Provide the (X, Y) coordinate of the cell's center where the given text is located.  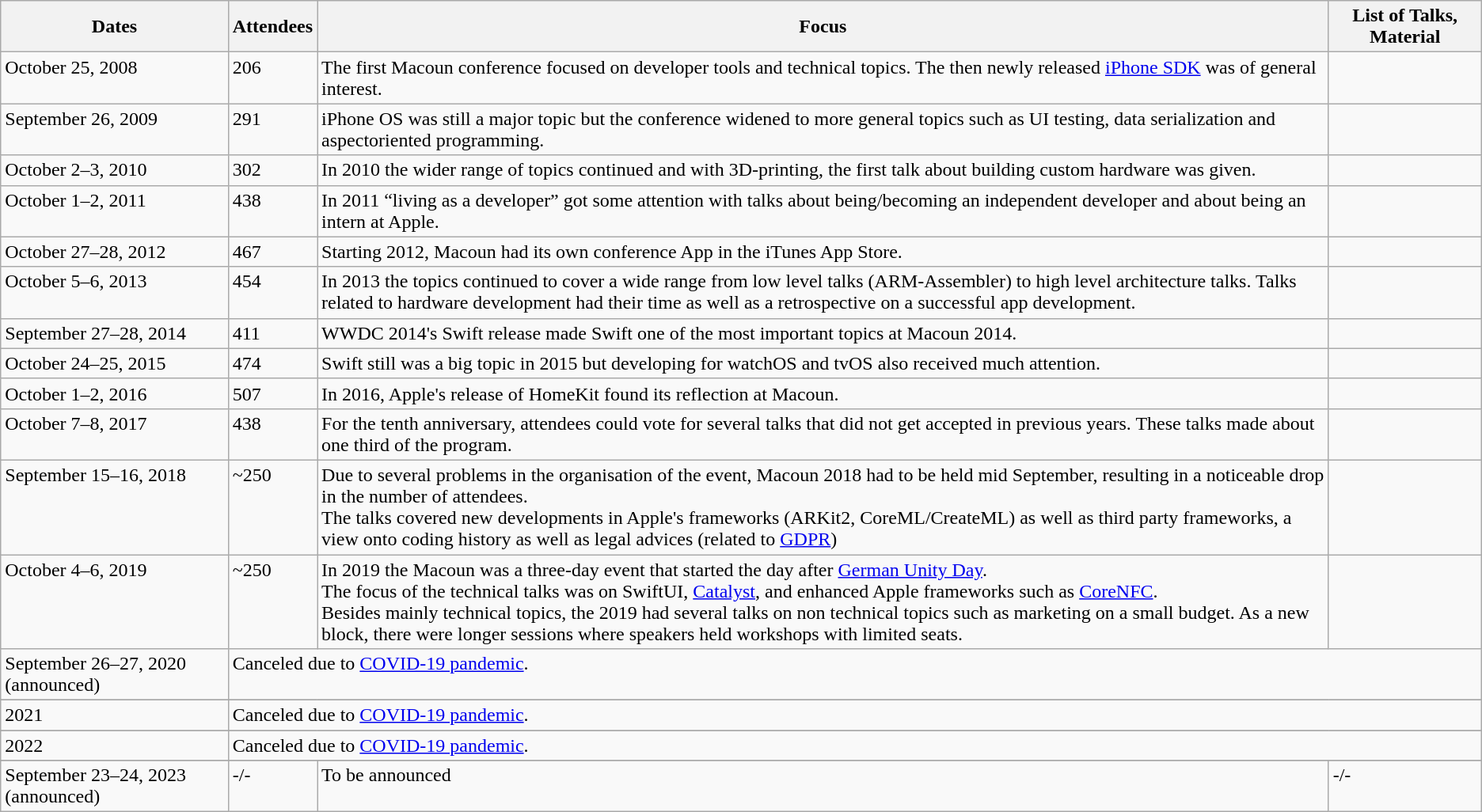
291 (272, 130)
411 (272, 333)
September 26–27, 2020 (announced) (114, 674)
List of Talks, Material (1404, 27)
WWDC 2014's Swift release made Swift one of the most important topics at Macoun 2014. (823, 333)
454 (272, 293)
The first Macoun conference focused on developer tools and technical topics. The then newly released iPhone SDK was of general interest. (823, 78)
October 5–6, 2013 (114, 293)
Starting 2012, Macoun had its own conference App in the iTunes App Store. (823, 252)
October 7–8, 2017 (114, 434)
October 24–25, 2015 (114, 363)
Swift still was a big topic in 2015 but developing for watchOS and tvOS also received much attention. (823, 363)
474 (272, 363)
206 (272, 78)
October 25, 2008 (114, 78)
Attendees (272, 27)
October 1–2, 2011 (114, 211)
October 4–6, 2019 (114, 601)
In 2016, Apple's release of HomeKit found its reflection at Macoun. (823, 393)
September 27–28, 2014 (114, 333)
In 2011 “living as a developer” got some attention with talks about being/becoming an independent developer and about being an intern at Apple. (823, 211)
2021 (114, 715)
October 1–2, 2016 (114, 393)
467 (272, 252)
Dates (114, 27)
September 26, 2009 (114, 130)
October 2–3, 2010 (114, 170)
October 27–28, 2012 (114, 252)
To be announced (823, 787)
302 (272, 170)
In 2010 the wider range of topics continued and with 3D-printing, the first talk about building custom hardware was given. (823, 170)
September 23–24, 2023 (announced) (114, 787)
507 (272, 393)
September 15–16, 2018 (114, 507)
Focus (823, 27)
2022 (114, 746)
